Provide the (X, Y) coordinate of the cell's center where the given text is located.  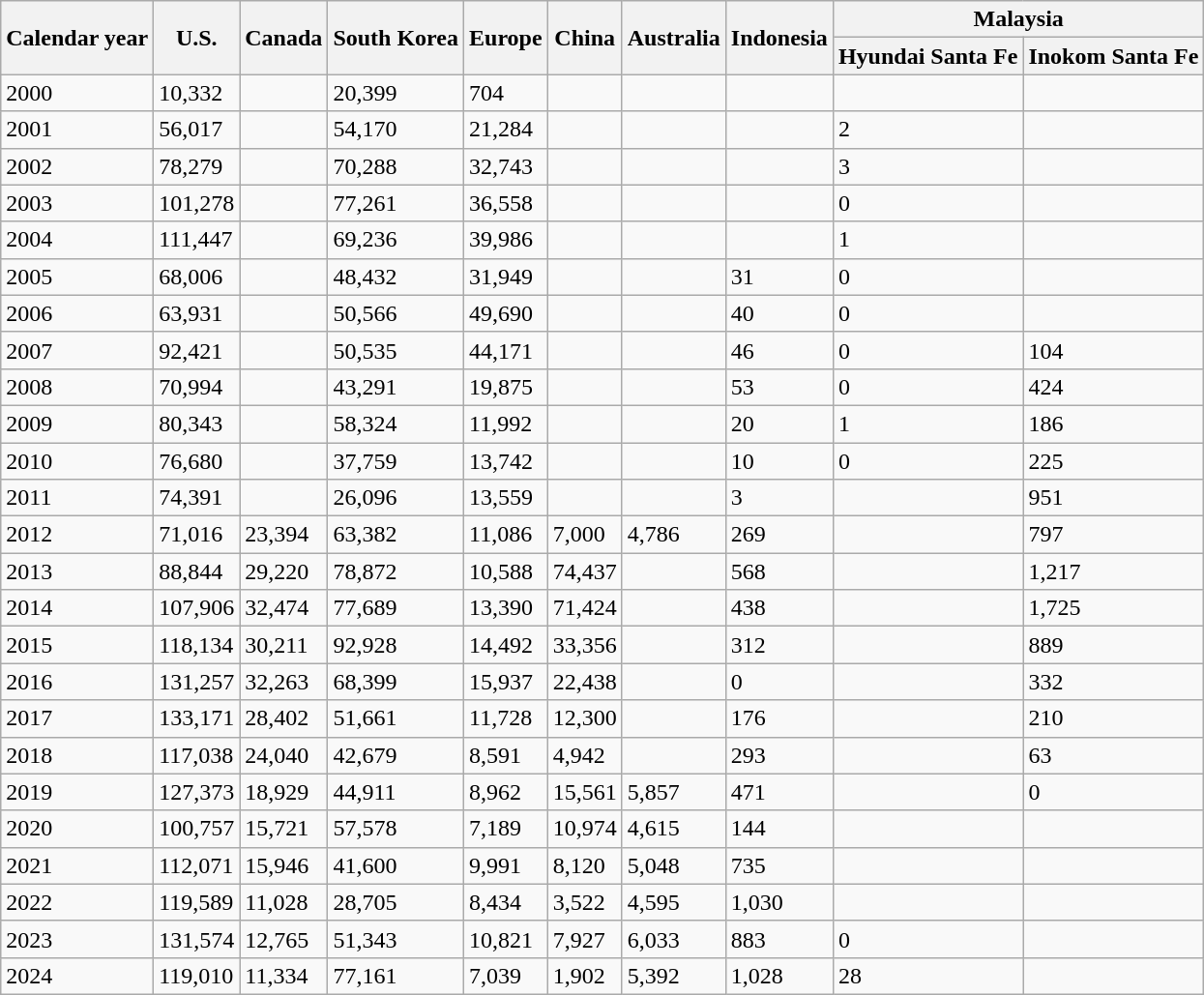
111,447 (197, 240)
2012 (77, 535)
10 (779, 461)
10,821 (507, 939)
Australia (673, 38)
2003 (77, 203)
112,071 (197, 865)
13,559 (507, 498)
53 (779, 387)
144 (779, 829)
4,615 (673, 829)
30,211 (284, 645)
41,600 (396, 865)
Hyundai Santa Fe (927, 56)
63,382 (396, 535)
438 (779, 608)
Calendar year (77, 38)
49,690 (507, 313)
6,033 (673, 939)
889 (1114, 645)
31 (779, 277)
68,399 (396, 682)
44,911 (396, 792)
54,170 (396, 130)
2002 (77, 166)
8,591 (507, 755)
Indonesia (779, 38)
3,522 (584, 902)
U.S. (197, 38)
10,332 (197, 93)
18,929 (284, 792)
5,857 (673, 792)
11,334 (284, 976)
28 (927, 976)
13,742 (507, 461)
2007 (77, 350)
2005 (77, 277)
104 (1114, 350)
63,931 (197, 313)
Europe (507, 38)
50,535 (396, 350)
2021 (77, 865)
1,028 (779, 976)
2006 (77, 313)
704 (507, 93)
4,786 (673, 535)
5,392 (673, 976)
2015 (77, 645)
78,279 (197, 166)
735 (779, 865)
42,679 (396, 755)
11,086 (507, 535)
71,016 (197, 535)
Canada (284, 38)
10,588 (507, 571)
51,343 (396, 939)
China (584, 38)
7,000 (584, 535)
10,974 (584, 829)
13,390 (507, 608)
2024 (77, 976)
92,928 (396, 645)
48,432 (396, 277)
15,946 (284, 865)
28,402 (284, 718)
176 (779, 718)
131,257 (197, 682)
1,902 (584, 976)
119,010 (197, 976)
8,962 (507, 792)
58,324 (396, 424)
8,434 (507, 902)
2013 (77, 571)
26,096 (396, 498)
117,038 (197, 755)
118,134 (197, 645)
101,278 (197, 203)
2020 (77, 829)
70,288 (396, 166)
15,937 (507, 682)
15,561 (584, 792)
2022 (77, 902)
7,039 (507, 976)
33,356 (584, 645)
36,558 (507, 203)
15,721 (284, 829)
225 (1114, 461)
883 (779, 939)
797 (1114, 535)
80,343 (197, 424)
23,394 (284, 535)
70,994 (197, 387)
51,661 (396, 718)
2009 (77, 424)
63 (1114, 755)
50,566 (396, 313)
78,872 (396, 571)
2011 (77, 498)
471 (779, 792)
76,680 (197, 461)
127,373 (197, 792)
32,263 (284, 682)
293 (779, 755)
20,399 (396, 93)
100,757 (197, 829)
32,743 (507, 166)
107,906 (197, 608)
56,017 (197, 130)
186 (1114, 424)
1,725 (1114, 608)
210 (1114, 718)
2014 (77, 608)
19,875 (507, 387)
11,992 (507, 424)
2000 (77, 93)
21,284 (507, 130)
2010 (77, 461)
332 (1114, 682)
131,574 (197, 939)
9,991 (507, 865)
951 (1114, 498)
39,986 (507, 240)
312 (779, 645)
31,949 (507, 277)
4,942 (584, 755)
2017 (77, 718)
74,437 (584, 571)
68,006 (197, 277)
2 (927, 130)
7,927 (584, 939)
77,161 (396, 976)
133,171 (197, 718)
74,391 (197, 498)
69,236 (396, 240)
14,492 (507, 645)
119,589 (197, 902)
424 (1114, 387)
40 (779, 313)
2023 (77, 939)
12,300 (584, 718)
92,421 (197, 350)
77,261 (396, 203)
77,689 (396, 608)
Inokom Santa Fe (1114, 56)
2004 (77, 240)
2016 (77, 682)
43,291 (396, 387)
7,189 (507, 829)
28,705 (396, 902)
2018 (77, 755)
12,765 (284, 939)
44,171 (507, 350)
11,728 (507, 718)
32,474 (284, 608)
1,217 (1114, 571)
Malaysia (1018, 19)
29,220 (284, 571)
20 (779, 424)
71,424 (584, 608)
2001 (77, 130)
4,595 (673, 902)
88,844 (197, 571)
2008 (77, 387)
2019 (77, 792)
11,028 (284, 902)
South Korea (396, 38)
1,030 (779, 902)
269 (779, 535)
24,040 (284, 755)
22,438 (584, 682)
57,578 (396, 829)
5,048 (673, 865)
46 (779, 350)
568 (779, 571)
37,759 (396, 461)
8,120 (584, 865)
